Return the (x, y) coordinate for the center point of the cell that contains the specified text.  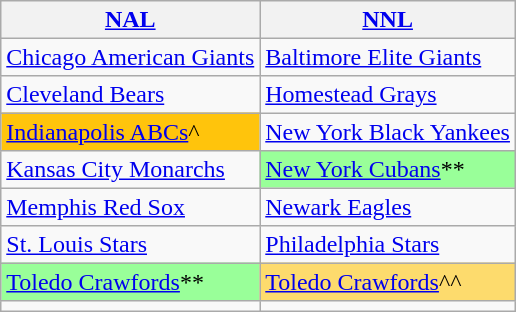
Homestead Grays (388, 94)
Kansas City Monarchs (130, 170)
NNL (388, 20)
New York Cubans** (388, 170)
Newark Eagles (388, 206)
St. Louis Stars (130, 244)
Chicago American Giants (130, 56)
NAL (130, 20)
New York Black Yankees (388, 132)
Toledo Crawfords** (130, 282)
Memphis Red Sox (130, 206)
Indianapolis ABCs^ (130, 132)
Toledo Crawfords^^ (388, 282)
Baltimore Elite Giants (388, 56)
Cleveland Bears (130, 94)
Philadelphia Stars (388, 244)
